Determine the [X, Y] coordinate at the center of the cell enclosing the given text.  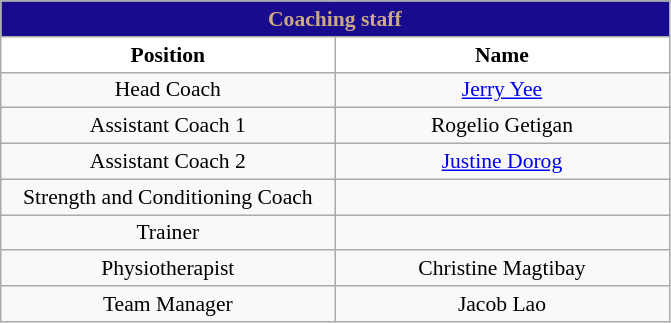
Assistant Coach 2 [168, 162]
Jacob Lao [502, 304]
Team Manager [168, 304]
Assistant Coach 1 [168, 126]
Name [502, 55]
Rogelio Getigan [502, 126]
Strength and Conditioning Coach [168, 197]
Christine Magtibay [502, 269]
Justine Dorog [502, 162]
Position [168, 55]
Jerry Yee [502, 90]
Head Coach [168, 90]
Coaching staff [335, 19]
Trainer [168, 233]
Physiotherapist [168, 269]
